Scan for the cell matching the given text and deliver its [X, Y] coordinate at center. 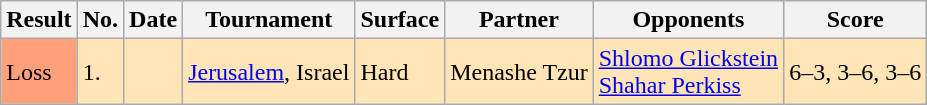
Score [856, 20]
1. [100, 72]
Tournament [269, 20]
Menashe Tzur [520, 72]
Opponents [688, 20]
6–3, 3–6, 3–6 [856, 72]
Partner [520, 20]
Result [39, 20]
Loss [39, 72]
Shlomo Glickstein Shahar Perkiss [688, 72]
No. [100, 20]
Hard [400, 72]
Jerusalem, Israel [269, 72]
Date [154, 20]
Surface [400, 20]
